Extract the [X, Y] coordinate from the center of the cell holding the provided text.  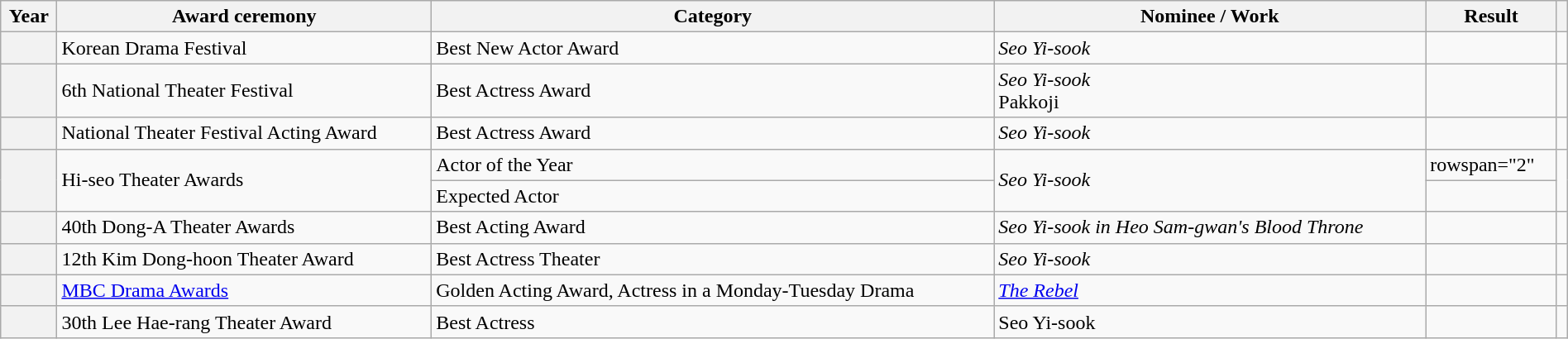
Year [29, 17]
Best Actress [713, 322]
30th Lee Hae-rang Theater Award [245, 322]
Actor of the Year [713, 165]
Golden Acting Award, Actress in a Monday-Tuesday Drama [713, 290]
Expected Actor [713, 196]
12th Kim Dong-hoon Theater Award [245, 259]
Award ceremony [245, 17]
rowspan="2" [1492, 165]
Best Actress Theater [713, 259]
Best Acting Award [713, 227]
Seo Yi-sook in Heo Sam-gwan's Blood Throne [1210, 227]
Nominee / Work [1210, 17]
Korean Drama Festival [245, 48]
Best New Actor Award [713, 48]
Category [713, 17]
National Theater Festival Acting Award [245, 133]
Seo Yi-sookPakkoji [1210, 91]
Hi-seo Theater Awards [245, 180]
MBC Drama Awards [245, 290]
The Rebel [1210, 290]
40th Dong-A Theater Awards [245, 227]
6th National Theater Festival [245, 91]
Result [1492, 17]
